Identify which cell holds the provided text, then report its (X, Y) central coordinate. 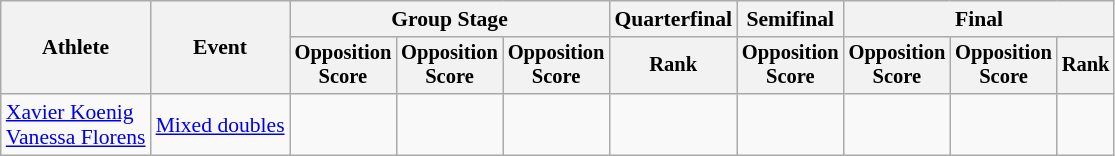
Final (980, 19)
Xavier KoenigVanessa Florens (76, 124)
Semifinal (790, 19)
Mixed doubles (220, 124)
Athlete (76, 48)
Event (220, 48)
Group Stage (450, 19)
Quarterfinal (673, 19)
